Locate the cell with the specified text and output its (x, y) center coordinate. 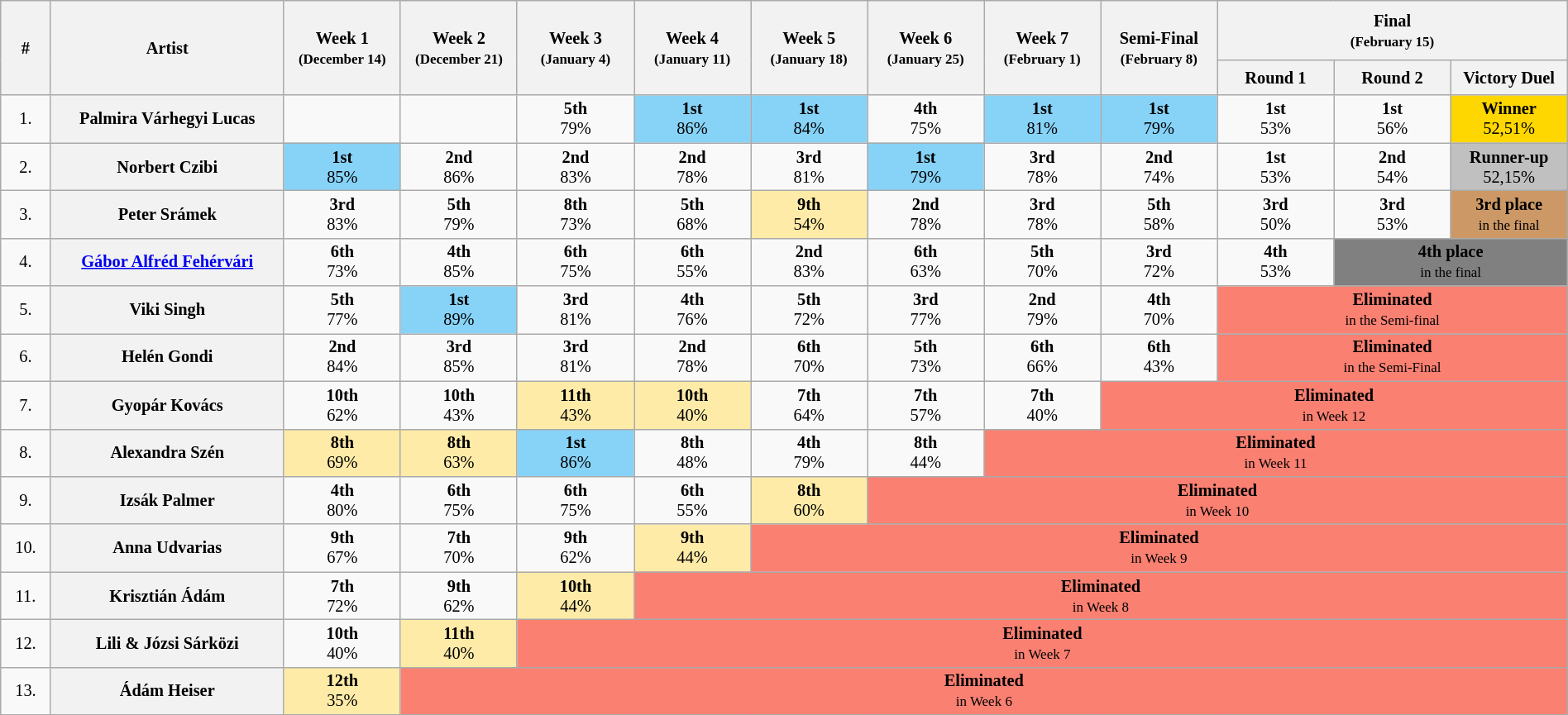
Week 1(December 14) (342, 48)
3rd53% (1393, 214)
4th80% (342, 500)
1. (26, 119)
8th69% (342, 453)
4th85% (458, 262)
Eliminated in Week 12 (1334, 405)
5th73% (926, 357)
Week 3(January 4) (576, 48)
1st89% (458, 310)
Eliminatedin the Semi-final (1393, 310)
3rd83% (342, 214)
6th73% (342, 262)
Semi-Final(February 8) (1159, 48)
4th placein the final (1451, 262)
Week 2(December 21) (458, 48)
Artist (167, 48)
Eliminated in Week 10 (1217, 500)
6th70% (809, 357)
11th40% (458, 643)
8th63% (458, 453)
2nd84% (342, 357)
6th43% (1159, 357)
8th44% (926, 453)
11. (26, 596)
Eliminated in Week 11 (1276, 453)
Gyopár Kovács (167, 405)
Final(February 15) (1393, 30)
10th44% (576, 596)
Izsák Palmer (167, 500)
Eliminatedin the Semi-Final (1393, 357)
Norbert Czibi (167, 167)
Anna Udvarias (167, 548)
8th60% (809, 500)
3rd50% (1275, 214)
5th77% (342, 310)
Winner52,51% (1508, 119)
5th58% (1159, 214)
Eliminated in Week 8 (1102, 596)
2nd54% (1393, 167)
7th72% (342, 596)
4th76% (693, 310)
# (26, 48)
10th62% (342, 405)
5. (26, 310)
2nd86% (458, 167)
9th54% (809, 214)
Runner-up52,15% (1508, 167)
3rd77% (926, 310)
5th72% (809, 310)
Week 4(January 11) (693, 48)
13. (26, 691)
2nd74% (1159, 167)
5th68% (693, 214)
Round 1 (1275, 78)
2nd79% (1042, 310)
Victory Duel (1508, 78)
3. (26, 214)
1st85% (342, 167)
12. (26, 643)
3rd placein the final (1508, 214)
10. (26, 548)
Peter Srámek (167, 214)
Palmira Várhegyi Lucas (167, 119)
7th64% (809, 405)
Alexandra Szén (167, 453)
Lili & Józsi Sárközi (167, 643)
1st81% (1042, 119)
1st84% (809, 119)
6. (26, 357)
6th63% (926, 262)
Week 5(January 18) (809, 48)
9. (26, 500)
12th35% (342, 691)
4th75% (926, 119)
4. (26, 262)
3rd72% (1159, 262)
Week 7(February 1) (1042, 48)
Helén Gondi (167, 357)
Eliminated in Week 7 (1042, 643)
10th43% (458, 405)
8th73% (576, 214)
9th67% (342, 548)
4th53% (1275, 262)
Krisztián Ádám (167, 596)
6th66% (1042, 357)
Round 2 (1393, 78)
3rd85% (458, 357)
Eliminated in Week 6 (984, 691)
11th43% (576, 405)
8. (26, 453)
4th79% (809, 453)
4th70% (1159, 310)
1st56% (1393, 119)
7. (26, 405)
9th44% (693, 548)
Week 6(January 25) (926, 48)
Viki Singh (167, 310)
Gábor Alfréd Fehérvári (167, 262)
Eliminated in Week 9 (1159, 548)
2. (26, 167)
7th40% (1042, 405)
Ádám Heiser (167, 691)
5th70% (1042, 262)
7th57% (926, 405)
7th70% (458, 548)
8th48% (693, 453)
